Capture the cell that displays the provided text and extract its [x, y] central coordinate. 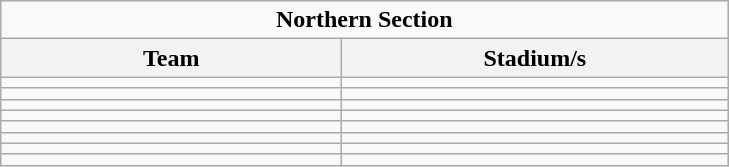
Team [172, 58]
Northern Section [364, 20]
Stadium/s [535, 58]
